Search for the cell housing the specified text and yield its [X, Y] center coordinate. 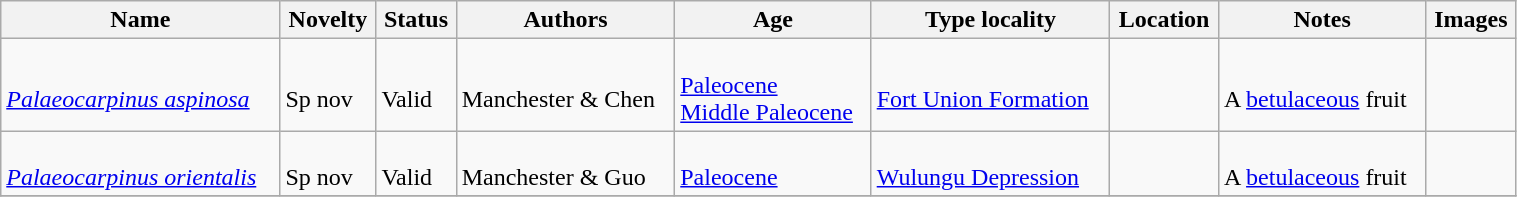
Authors [566, 20]
Palaeocarpinus aspinosa [140, 85]
Age [773, 20]
Images [1471, 20]
Fort Union Formation [990, 85]
Wulungu Depression [990, 164]
Palaeocarpinus orientalis [140, 164]
Status [416, 20]
Name [140, 20]
Notes [1322, 20]
Paleocene [773, 164]
Type locality [990, 20]
Manchester & Guo [566, 164]
PaleoceneMiddle Paleocene [773, 85]
Manchester & Chen [566, 85]
Novelty [328, 20]
Location [1164, 20]
